Output the [X, Y] coordinate of the center of the cell containing the given text.  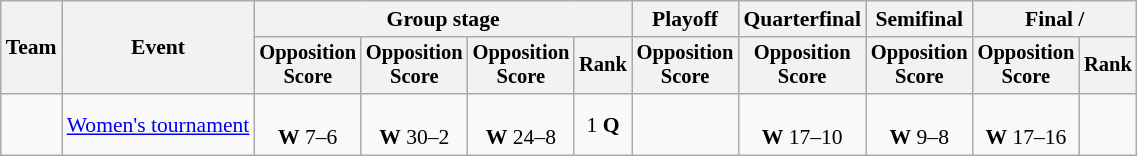
Quarterfinal [802, 19]
Playoff [686, 19]
Semifinal [920, 19]
W 24–8 [522, 124]
W 9–8 [920, 124]
Final / [1055, 19]
W 30–2 [414, 124]
W 17–10 [802, 124]
Team [32, 48]
W 7–6 [308, 124]
Event [158, 48]
W 17–16 [1026, 124]
Women's tournament [158, 124]
1 Q [603, 124]
Group stage [442, 19]
